For the text-containing cell, return its midpoint in [x, y] coordinate format. 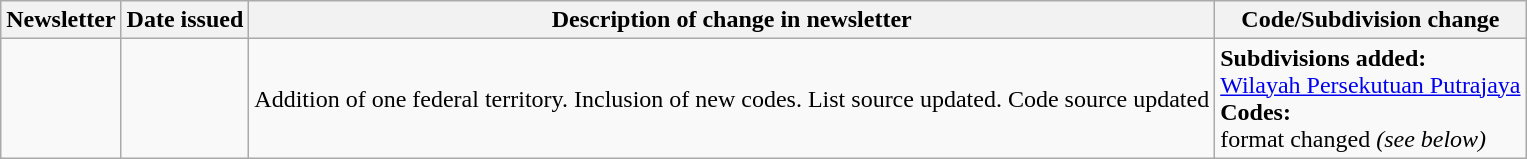
Subdivisions added: Wilayah Persekutuan Putrajaya Codes: format changed (see below) [1370, 98]
Description of change in newsletter [732, 20]
Addition of one federal territory. Inclusion of new codes. List source updated. Code source updated [732, 98]
Newsletter [61, 20]
Code/Subdivision change [1370, 20]
Date issued [185, 20]
